Locate the cell with the specified text and output its (X, Y) center coordinate. 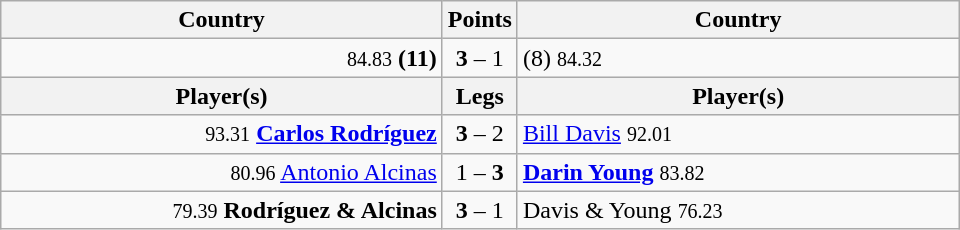
Davis & Young 76.23 (738, 210)
84.83 (11) (222, 58)
80.96 Antonio Alcinas (222, 172)
Darin Young 83.82 (738, 172)
1 – 3 (480, 172)
Points (480, 20)
93.31 Carlos Rodríguez (222, 134)
(8) 84.32 (738, 58)
79.39 Rodríguez & Alcinas (222, 210)
3 – 2 (480, 134)
Bill Davis 92.01 (738, 134)
Legs (480, 96)
